Determine the (X, Y) coordinate at the center of the cell enclosing the given text.  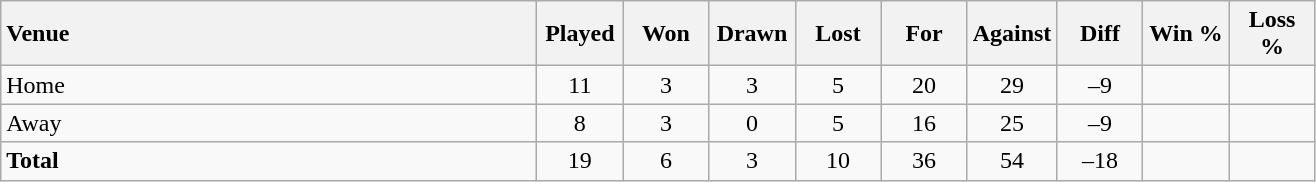
Loss % (1272, 34)
–18 (1100, 161)
10 (838, 161)
Venue (269, 34)
54 (1012, 161)
11 (580, 85)
6 (666, 161)
Drawn (752, 34)
Total (269, 161)
For (924, 34)
20 (924, 85)
Lost (838, 34)
25 (1012, 123)
Played (580, 34)
29 (1012, 85)
36 (924, 161)
Won (666, 34)
19 (580, 161)
Away (269, 123)
8 (580, 123)
Diff (1100, 34)
Home (269, 85)
Win % (1186, 34)
Against (1012, 34)
16 (924, 123)
0 (752, 123)
